Determine the (X, Y) coordinate at the center of the cell enclosing the given text.  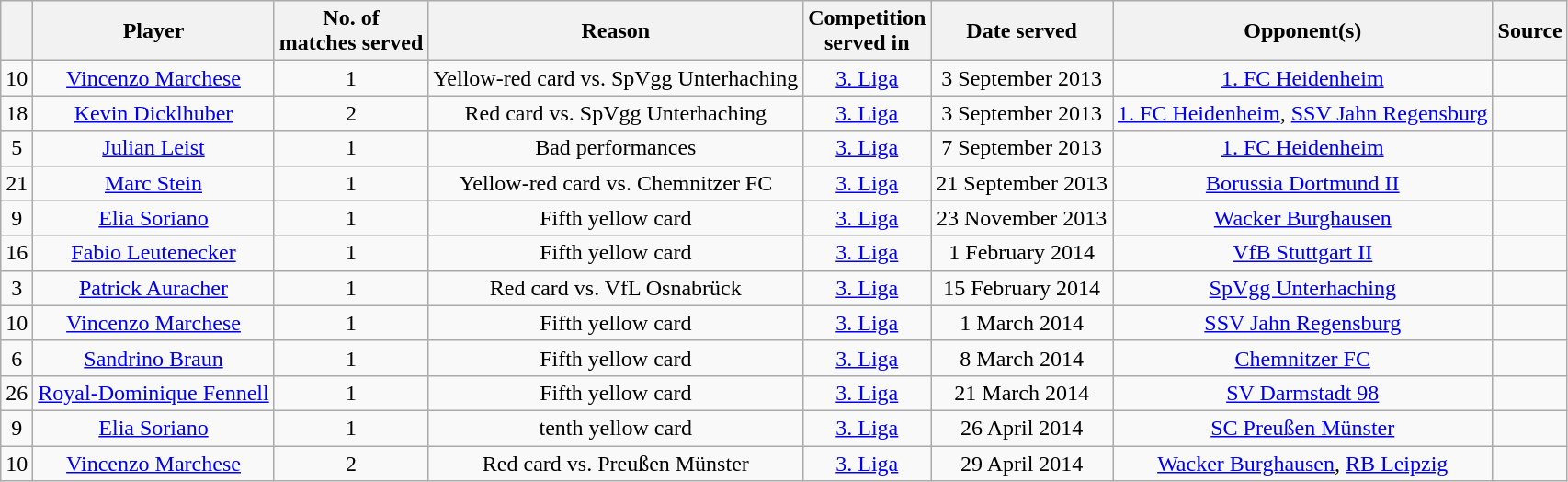
Opponent(s) (1302, 31)
Red card vs. SpVgg Unterhaching (616, 113)
Sandrino Braun (153, 358)
8 March 2014 (1022, 358)
1 February 2014 (1022, 253)
29 April 2014 (1022, 463)
5 (17, 148)
26 April 2014 (1022, 428)
Royal-Dominique Fennell (153, 393)
7 September 2013 (1022, 148)
23 November 2013 (1022, 218)
Julian Leist (153, 148)
Date served (1022, 31)
VfB Stuttgart II (1302, 253)
Kevin Dicklhuber (153, 113)
Competition served in (868, 31)
1 March 2014 (1022, 323)
SSV Jahn Regensburg (1302, 323)
Patrick Auracher (153, 288)
18 (17, 113)
21 (17, 183)
No. of matches served (351, 31)
Yellow-red card vs. Chemnitzer FC (616, 183)
Player (153, 31)
Source (1529, 31)
Chemnitzer FC (1302, 358)
3 (17, 288)
Wacker Burghausen (1302, 218)
Reason (616, 31)
16 (17, 253)
Fabio Leutenecker (153, 253)
1. FC Heidenheim, SSV Jahn Regensburg (1302, 113)
Borussia Dortmund II (1302, 183)
tenth yellow card (616, 428)
SC Preußen Münster (1302, 428)
Yellow-red card vs. SpVgg Unterhaching (616, 78)
Marc Stein (153, 183)
SpVgg Unterhaching (1302, 288)
21 March 2014 (1022, 393)
15 February 2014 (1022, 288)
Red card vs. Preußen Münster (616, 463)
6 (17, 358)
21 September 2013 (1022, 183)
SV Darmstadt 98 (1302, 393)
Wacker Burghausen, RB Leipzig (1302, 463)
Red card vs. VfL Osnabrück (616, 288)
26 (17, 393)
Bad performances (616, 148)
